Identify which cell holds the provided text, then report its (X, Y) central coordinate. 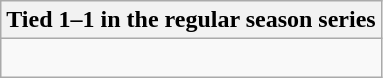
Tied 1–1 in the regular season series (191, 20)
